Extract the (x, y) coordinate from the center of the cell holding the provided text.  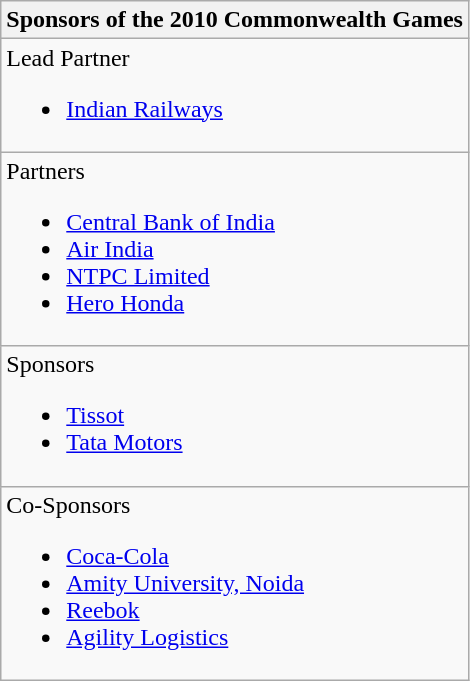
SponsorsTissotTata Motors (235, 416)
Lead PartnerIndian Railways (235, 96)
Co-SponsorsCoca-ColaAmity University, NoidaReebokAgility Logistics (235, 583)
PartnersCentral Bank of IndiaAir IndiaNTPC LimitedHero Honda (235, 249)
Sponsors of the 2010 Commonwealth Games (235, 20)
